Scan for the cell matching the given text and deliver its [x, y] coordinate at center. 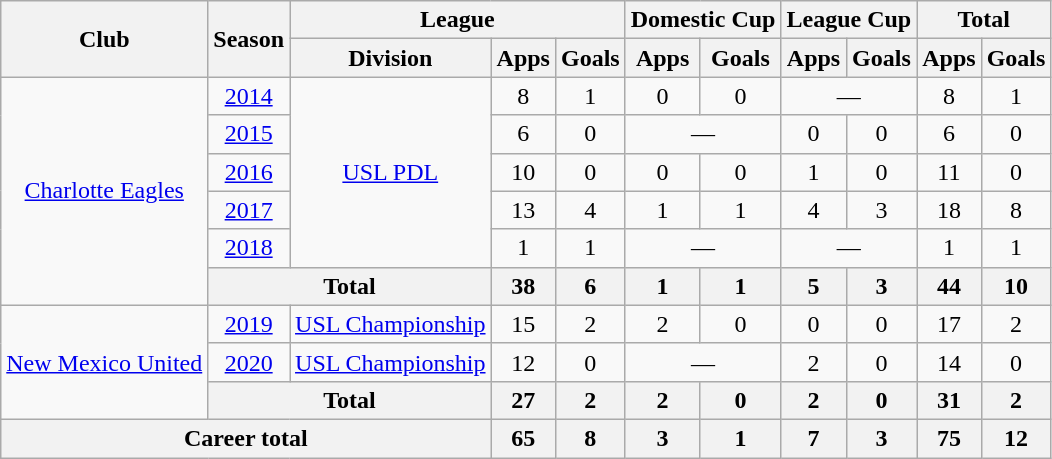
65 [523, 438]
USL PDL [391, 172]
2017 [249, 210]
11 [949, 172]
15 [523, 324]
Career total [246, 438]
7 [814, 438]
5 [814, 286]
17 [949, 324]
2019 [249, 324]
2016 [249, 172]
75 [949, 438]
2020 [249, 362]
Season [249, 39]
New Mexico United [104, 362]
18 [949, 210]
13 [523, 210]
2018 [249, 248]
44 [949, 286]
League [458, 20]
2014 [249, 96]
14 [949, 362]
31 [949, 400]
38 [523, 286]
Charlotte Eagles [104, 191]
27 [523, 400]
Division [391, 58]
League Cup [849, 20]
Domestic Cup [703, 20]
2015 [249, 134]
Club [104, 39]
